For the text-containing cell, return its midpoint in [X, Y] coordinate format. 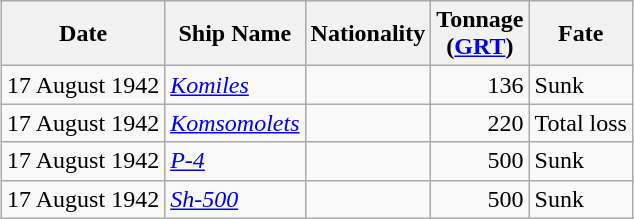
220 [480, 123]
Sh-500 [235, 199]
P-4 [235, 161]
Tonnage (GRT) [480, 34]
136 [480, 85]
Total loss [580, 123]
Fate [580, 34]
Nationality [368, 34]
Komiles [235, 85]
Komsomolets [235, 123]
Ship Name [235, 34]
Date [84, 34]
